For the text-containing cell, return its midpoint in [x, y] coordinate format. 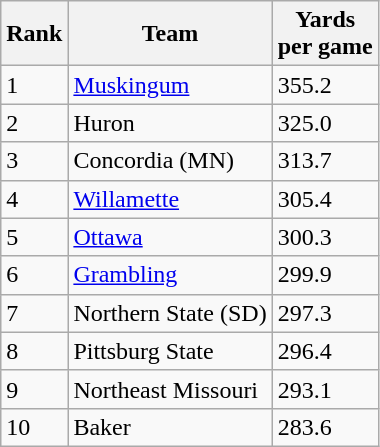
305.4 [325, 199]
5 [34, 237]
Pittsburg State [170, 351]
300.3 [325, 237]
299.9 [325, 275]
355.2 [325, 85]
Willamette [170, 199]
Baker [170, 427]
7 [34, 313]
8 [34, 351]
313.7 [325, 161]
Concordia (MN) [170, 161]
Ottawa [170, 237]
Northern State (SD) [170, 313]
1 [34, 85]
6 [34, 275]
Rank [34, 34]
2 [34, 123]
Team [170, 34]
Grambling [170, 275]
296.4 [325, 351]
4 [34, 199]
Muskingum [170, 85]
297.3 [325, 313]
283.6 [325, 427]
293.1 [325, 389]
3 [34, 161]
10 [34, 427]
9 [34, 389]
325.0 [325, 123]
Huron [170, 123]
Yardsper game [325, 34]
Northeast Missouri [170, 389]
